Extract the [X, Y] coordinate from the center of the cell holding the provided text.  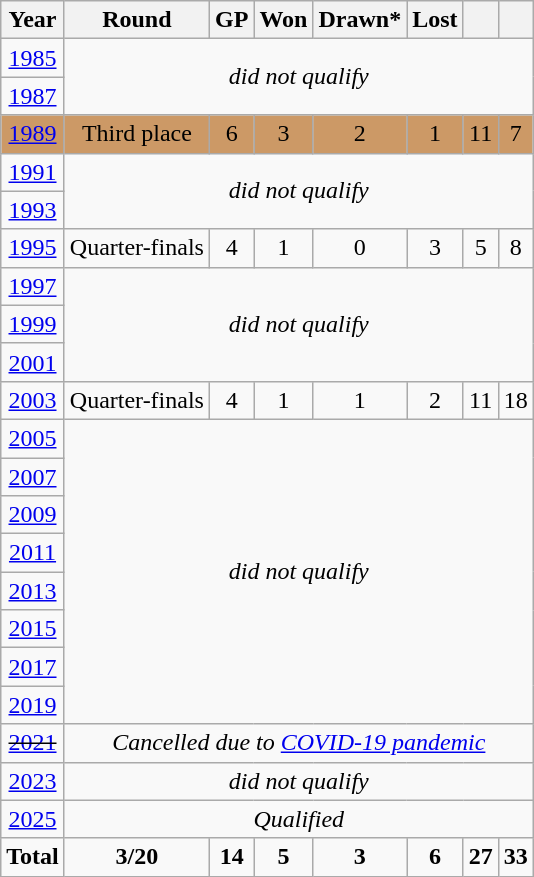
2007 [33, 477]
3/20 [136, 857]
2025 [33, 819]
2001 [33, 362]
1989 [33, 134]
1985 [33, 58]
1995 [33, 248]
Lost [435, 20]
1997 [33, 286]
2013 [33, 591]
2003 [33, 400]
Qualified [298, 819]
Round [136, 20]
2011 [33, 553]
18 [516, 400]
2005 [33, 438]
2019 [33, 705]
0 [360, 248]
2015 [33, 629]
7 [516, 134]
1993 [33, 210]
GP [231, 20]
2023 [33, 781]
Third place [136, 134]
2017 [33, 667]
Total [33, 857]
1999 [33, 324]
2021 [33, 743]
2009 [33, 515]
Year [33, 20]
8 [516, 248]
33 [516, 857]
Won [284, 20]
27 [480, 857]
1991 [33, 172]
14 [231, 857]
1987 [33, 96]
Drawn* [360, 20]
Cancelled due to COVID-19 pandemic [298, 743]
